Identify which cell holds the provided text, then report its (X, Y) central coordinate. 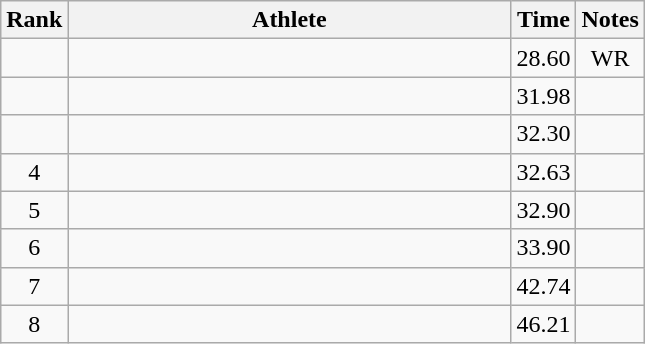
28.60 (544, 58)
Athlete (290, 20)
Rank (34, 20)
6 (34, 248)
Time (544, 20)
WR (610, 58)
32.63 (544, 172)
33.90 (544, 248)
4 (34, 172)
8 (34, 324)
5 (34, 210)
46.21 (544, 324)
32.30 (544, 134)
31.98 (544, 96)
7 (34, 286)
42.74 (544, 286)
Notes (610, 20)
32.90 (544, 210)
